Detect which cell encompasses the target text, then output its (X, Y) center coordinate. 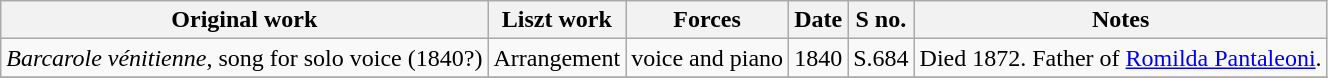
voice and piano (708, 58)
Date (818, 20)
Forces (708, 20)
1840 (818, 58)
Notes (1120, 20)
Died 1872. Father of Romilda Pantaleoni. (1120, 58)
S no. (881, 20)
S.684 (881, 58)
Liszt work (557, 20)
Arrangement (557, 58)
Barcarole vénitienne, song for solo voice (1840?) (244, 58)
Original work (244, 20)
